Return [X, Y] of the center of cell containing provided text 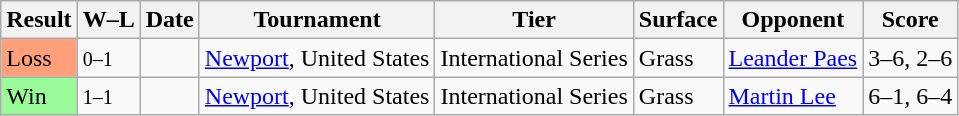
Tournament [317, 20]
3–6, 2–6 [910, 58]
Opponent [793, 20]
W–L [108, 20]
Date [170, 20]
Loss [39, 58]
Leander Paes [793, 58]
Tier [534, 20]
Martin Lee [793, 96]
Score [910, 20]
Result [39, 20]
6–1, 6–4 [910, 96]
0–1 [108, 58]
1–1 [108, 96]
Win [39, 96]
Surface [678, 20]
